Pinpoint the cell where the given text exists, returning its [X, Y] midpoint coordinate. 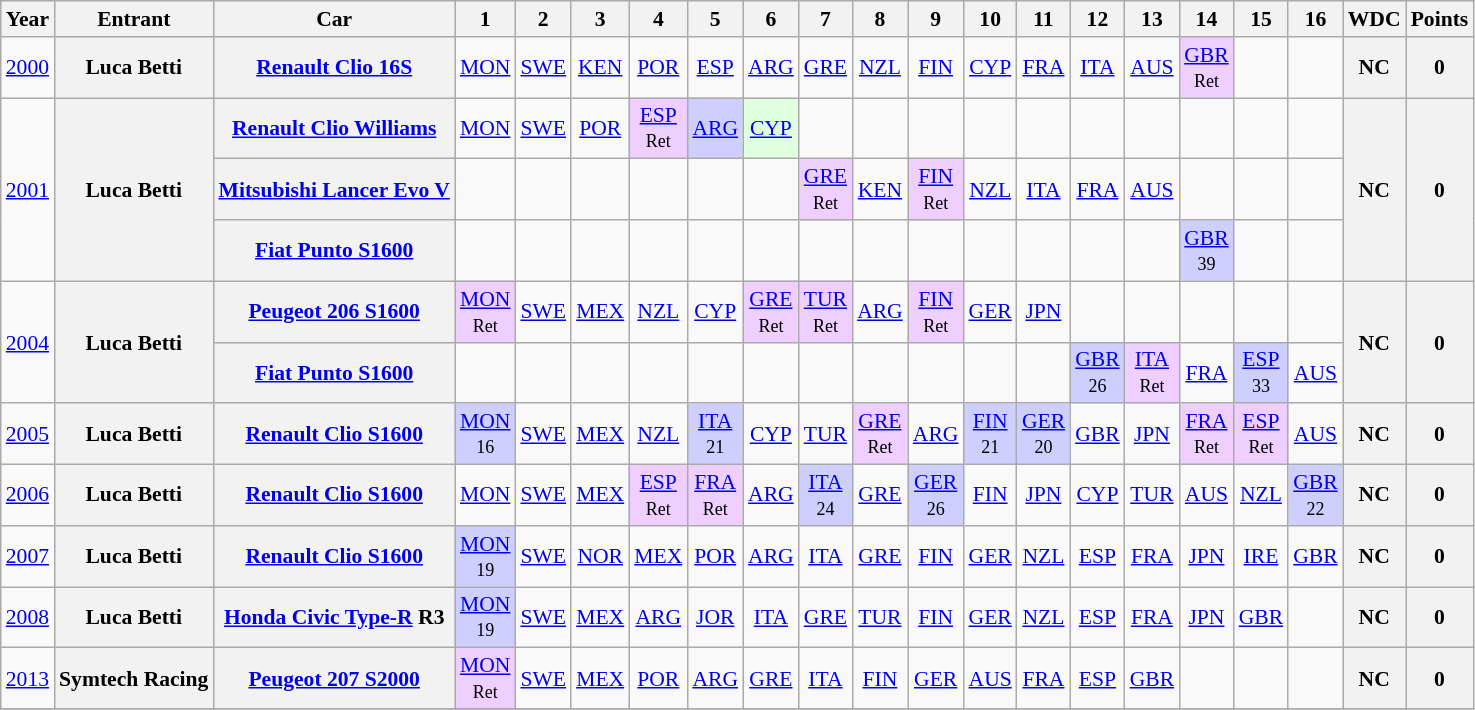
10 [990, 19]
Mitsubishi Lancer Evo V [334, 190]
Symtech Racing [134, 678]
2 [543, 19]
13 [1152, 19]
2007 [28, 556]
8 [880, 19]
ITA21 [715, 434]
GBR26 [1098, 372]
JOR [715, 618]
2005 [28, 434]
FIN21 [990, 434]
9 [936, 19]
6 [771, 19]
TURRet [826, 312]
GBRRet [1206, 68]
ESP33 [1262, 372]
2004 [28, 342]
14 [1206, 19]
11 [1044, 19]
WDC [1374, 19]
3 [600, 19]
2008 [28, 618]
2006 [28, 496]
Renault Clio 16S [334, 68]
16 [1316, 19]
Points [1440, 19]
Year [28, 19]
Peugeot 206 S1600 [334, 312]
Entrant [134, 19]
2013 [28, 678]
12 [1098, 19]
15 [1262, 19]
Renault Clio Williams [334, 128]
MON16 [486, 434]
Honda Civic Type-R R3 [334, 618]
4 [658, 19]
1 [486, 19]
GER20 [1044, 434]
NOR [600, 556]
Car [334, 19]
2001 [28, 190]
ITA24 [826, 496]
GER26 [936, 496]
IRE [1262, 556]
GBR22 [1316, 496]
7 [826, 19]
ITARet [1152, 372]
2000 [28, 68]
GBR39 [1206, 250]
Peugeot 207 S2000 [334, 678]
5 [715, 19]
